For the text-containing cell, return its midpoint in [x, y] coordinate format. 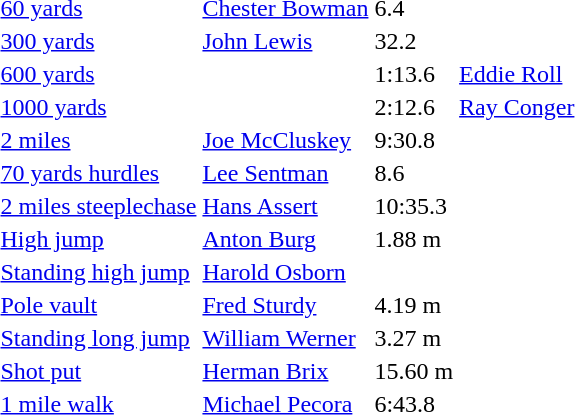
John Lewis [286, 41]
10:35.3 [414, 206]
8.6 [414, 173]
Lee Sentman [286, 173]
1:13.6 [414, 74]
Hans Assert [286, 206]
William Werner [286, 338]
Harold Osborn [286, 272]
2:12.6 [414, 107]
15.60 m [414, 371]
Joe McCluskey [286, 140]
4.19 m [414, 305]
9:30.8 [414, 140]
32.2 [414, 41]
3.27 m [414, 338]
Herman Brix [286, 371]
Anton Burg [286, 239]
1.88 m [414, 239]
Fred Sturdy [286, 305]
